Identify which cell holds the provided text, then report its (X, Y) central coordinate. 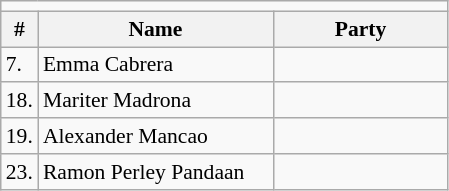
Mariter Madrona (156, 101)
Party (360, 29)
18. (20, 101)
7. (20, 65)
Alexander Mancao (156, 136)
Ramon Perley Pandaan (156, 172)
19. (20, 136)
Name (156, 29)
# (20, 29)
23. (20, 172)
Emma Cabrera (156, 65)
